From the cell containing the given text, extract its center point as (X, Y) coordinate. 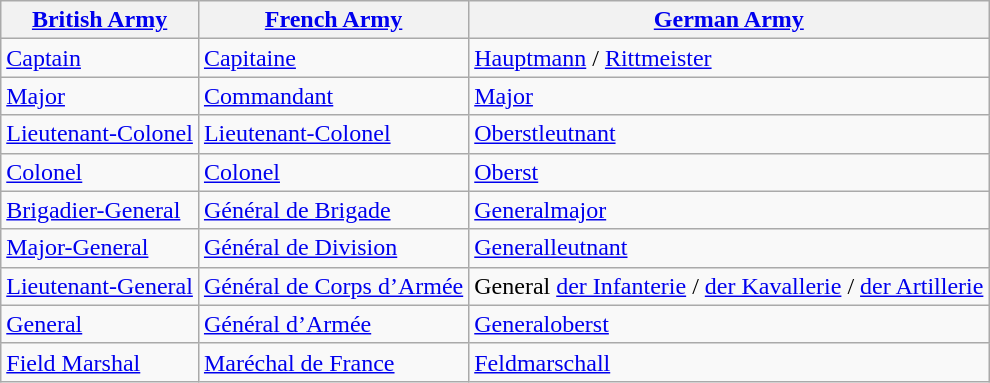
French Army (333, 20)
Feldmarschall (729, 362)
Field Marshal (100, 362)
General der Infanterie / der Kavallerie / der Artillerie (729, 286)
Major-General (100, 248)
Oberst (729, 172)
British Army (100, 20)
Général d’Armée (333, 324)
Generaloberst (729, 324)
Generalleutnant (729, 248)
Generalmajor (729, 210)
Oberstleutnant (729, 134)
German Army (729, 20)
Général de Brigade (333, 210)
Captain (100, 58)
Général de Corps d’Armée (333, 286)
Maréchal de France (333, 362)
Brigadier-General (100, 210)
Général de Division (333, 248)
Lieutenant-General (100, 286)
General (100, 324)
Hauptmann / Rittmeister (729, 58)
Commandant (333, 96)
Capitaine (333, 58)
